Search for the cell housing the specified text and yield its [X, Y] center coordinate. 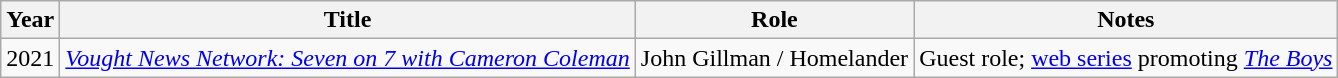
John Gillman / Homelander [774, 58]
Guest role; web series promoting The Boys [1126, 58]
Year [30, 20]
Vought News Network: Seven on 7 with Cameron Coleman [348, 58]
Title [348, 20]
Notes [1126, 20]
Role [774, 20]
2021 [30, 58]
